Pinpoint the cell where the given text exists, returning its [X, Y] midpoint coordinate. 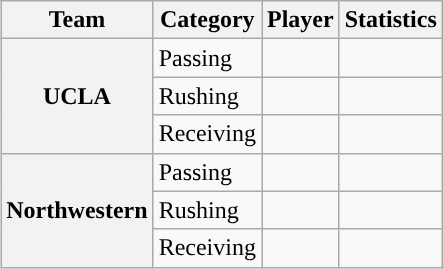
Category [207, 20]
Northwestern [77, 210]
UCLA [77, 96]
Statistics [390, 20]
Player [301, 20]
Team [77, 20]
